Extract the (x, y) coordinate from the center of the cell holding the provided text.  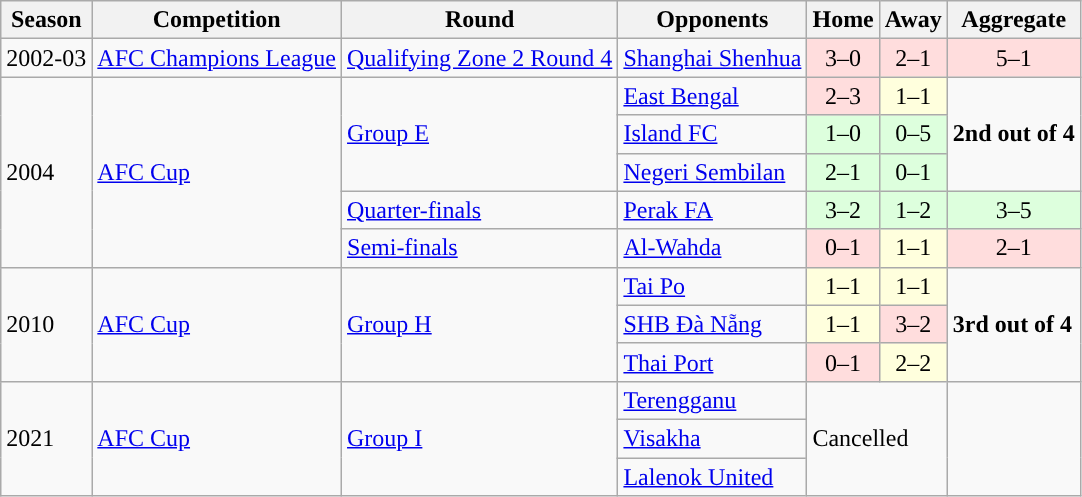
2021 (46, 438)
East Bengal (712, 96)
5–1 (1014, 58)
Cancelled (877, 438)
2nd out of 4 (1014, 134)
3–5 (1014, 210)
Season (46, 20)
Island FC (712, 134)
0–5 (913, 134)
Semi-finals (480, 248)
3rd out of 4 (1014, 324)
Round (480, 20)
Al-Wahda (712, 248)
Home (843, 20)
2004 (46, 172)
3–0 (843, 58)
Qualifying Zone 2 Round 4 (480, 58)
1–0 (843, 134)
1–2 (913, 210)
Group H (480, 324)
2–2 (913, 362)
Thai Port (712, 362)
Shanghai Shenhua (712, 58)
AFC Champions League (217, 58)
Perak FA (712, 210)
Competition (217, 20)
Opponents (712, 20)
Tai Po (712, 286)
Negeri Sembilan (712, 172)
Terengganu (712, 400)
Group I (480, 438)
SHB Đà Nẵng (712, 324)
2–3 (843, 96)
Group E (480, 134)
Visakha (712, 438)
Aggregate (1014, 20)
Lalenok United (712, 477)
2010 (46, 324)
Quarter-finals (480, 210)
Away (913, 20)
2002-03 (46, 58)
